Output the [x, y] coordinate of the center of the cell containing the given text.  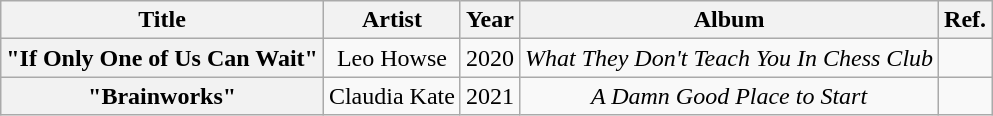
Album [728, 20]
Ref. [966, 20]
Year [490, 20]
Claudia Kate [392, 96]
A Damn Good Place to Start [728, 96]
Title [162, 20]
Artist [392, 20]
"If Only One of Us Can Wait" [162, 58]
"Brainworks" [162, 96]
What They Don't Teach You In Chess Club [728, 58]
2020 [490, 58]
Leo Howse [392, 58]
2021 [490, 96]
